Locate the cell with the specified text and output its (x, y) center coordinate. 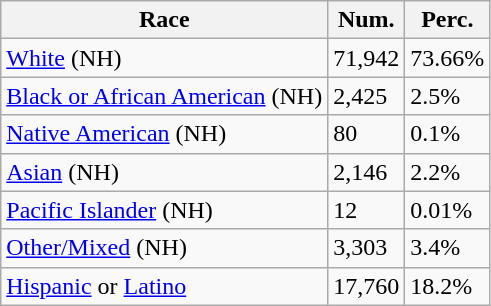
Hispanic or Latino (164, 286)
White (NH) (164, 58)
0.01% (448, 210)
3.4% (448, 248)
Num. (366, 20)
Other/Mixed (NH) (164, 248)
2,425 (366, 96)
0.1% (448, 134)
18.2% (448, 286)
Native American (NH) (164, 134)
Asian (NH) (164, 172)
73.66% (448, 58)
17,760 (366, 286)
71,942 (366, 58)
3,303 (366, 248)
12 (366, 210)
2.5% (448, 96)
80 (366, 134)
2,146 (366, 172)
Pacific Islander (NH) (164, 210)
Race (164, 20)
2.2% (448, 172)
Perc. (448, 20)
Black or African American (NH) (164, 96)
